Pinpoint the cell where the given text exists, returning its (x, y) midpoint coordinate. 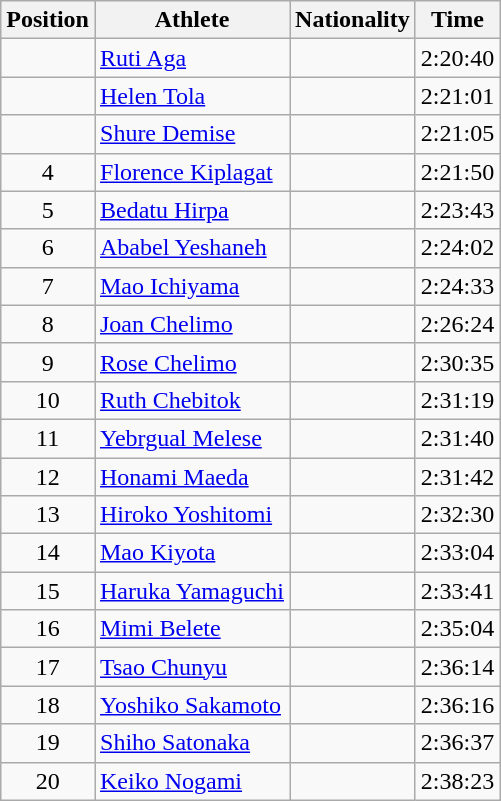
2:36:37 (457, 743)
11 (48, 438)
Nationality (353, 20)
2:30:35 (457, 362)
8 (48, 324)
2:20:40 (457, 58)
2:36:16 (457, 705)
12 (48, 477)
15 (48, 591)
2:23:43 (457, 210)
2:31:40 (457, 438)
Tsao Chunyu (192, 667)
Rose Chelimo (192, 362)
16 (48, 629)
Position (48, 20)
18 (48, 705)
2:26:24 (457, 324)
Honami Maeda (192, 477)
10 (48, 400)
2:24:02 (457, 248)
Mimi Belete (192, 629)
5 (48, 210)
Florence Kiplagat (192, 172)
Joan Chelimo (192, 324)
Mao Ichiyama (192, 286)
Hiroko Yoshitomi (192, 515)
Ababel Yeshaneh (192, 248)
9 (48, 362)
14 (48, 553)
17 (48, 667)
2:24:33 (457, 286)
2:36:14 (457, 667)
2:21:50 (457, 172)
2:21:05 (457, 134)
2:38:23 (457, 781)
13 (48, 515)
2:31:42 (457, 477)
Yebrgual Melese (192, 438)
19 (48, 743)
Shure Demise (192, 134)
2:32:30 (457, 515)
Keiko Nogami (192, 781)
2:33:04 (457, 553)
7 (48, 286)
2:33:41 (457, 591)
Shiho Satonaka (192, 743)
Mao Kiyota (192, 553)
Bedatu Hirpa (192, 210)
4 (48, 172)
Yoshiko Sakamoto (192, 705)
2:21:01 (457, 96)
Time (457, 20)
Haruka Yamaguchi (192, 591)
6 (48, 248)
Helen Tola (192, 96)
Ruth Chebitok (192, 400)
Athlete (192, 20)
20 (48, 781)
2:31:19 (457, 400)
2:35:04 (457, 629)
Ruti Aga (192, 58)
